Scan for the cell matching the given text and deliver its (X, Y) coordinate at center. 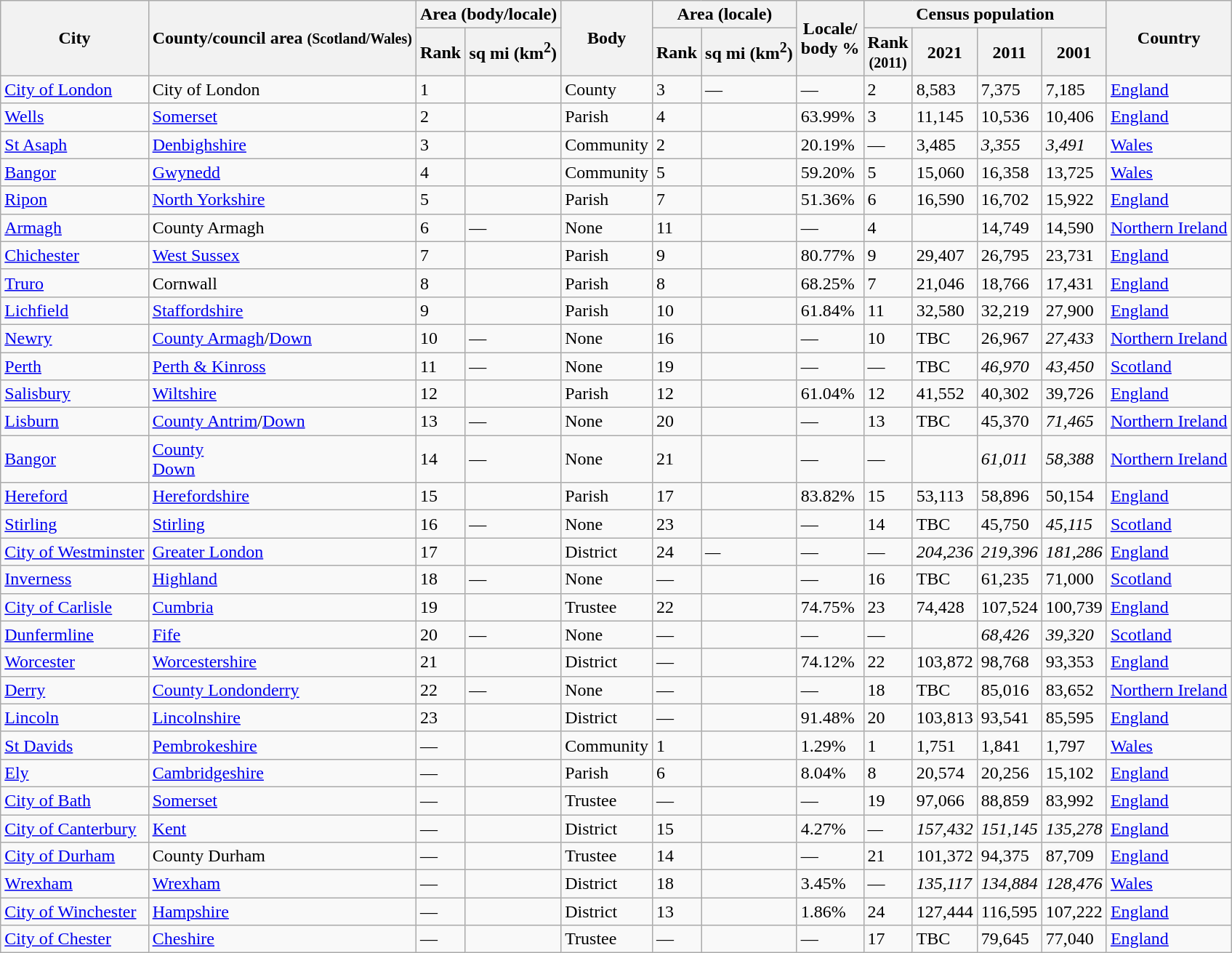
20.19% (830, 145)
39,726 (1074, 394)
Gwynedd (282, 172)
40,302 (1009, 394)
74,428 (945, 607)
97,066 (945, 800)
101,372 (945, 856)
61,235 (1009, 579)
51.36% (830, 200)
County Antrim/Down (282, 422)
45,370 (1009, 422)
City (74, 38)
Area (locale) (724, 15)
Truro (74, 283)
15,102 (1074, 773)
16,702 (1009, 200)
Hampshire (282, 912)
3,485 (945, 145)
Wells (74, 117)
53,113 (945, 496)
68,426 (1009, 635)
135,278 (1074, 828)
135,117 (945, 884)
21,046 (945, 283)
16,358 (1009, 172)
23,731 (1074, 255)
County/council area (Scotland/Wales) (282, 38)
County Armagh (282, 228)
26,967 (1009, 338)
29,407 (945, 255)
7,375 (1009, 89)
Worcestershire (282, 662)
157,432 (945, 828)
Worcester (74, 662)
11,145 (945, 117)
Ripon (74, 200)
16,590 (945, 200)
204,236 (945, 552)
20,574 (945, 773)
City of Westminster (74, 552)
3.45% (830, 884)
Cornwall (282, 283)
County Durham (282, 856)
Salisbury (74, 394)
Lincoln (74, 717)
Lichfield (74, 310)
City of Winchester (74, 912)
27,433 (1074, 338)
Perth (74, 366)
88,859 (1009, 800)
2001 (1074, 52)
61.04% (830, 394)
Census population (985, 15)
61.84% (830, 310)
CountyDown (282, 459)
26,795 (1009, 255)
Body (607, 38)
North Yorkshire (282, 200)
Perth & Kinross (282, 366)
7,185 (1074, 89)
79,645 (1009, 939)
15,060 (945, 172)
32,580 (945, 310)
Newry (74, 338)
59.20% (830, 172)
Derry (74, 690)
27,900 (1074, 310)
87,709 (1074, 856)
128,476 (1074, 884)
Staffordshire (282, 310)
Ely (74, 773)
8,583 (945, 89)
Herefordshire (282, 496)
West Sussex (282, 255)
18,766 (1009, 283)
10,406 (1074, 117)
City of Durham (74, 856)
St Davids (74, 745)
St Asaph (74, 145)
45,115 (1074, 524)
8.04% (830, 773)
127,444 (945, 912)
98,768 (1009, 662)
2011 (1009, 52)
83,652 (1074, 690)
Lisburn (74, 422)
Kent (282, 828)
Dunfermline (74, 635)
83,992 (1074, 800)
219,396 (1009, 552)
4.27% (830, 828)
City of Chester (74, 939)
103,872 (945, 662)
Armagh (74, 228)
City of Carlisle (74, 607)
Highland (282, 579)
71,465 (1074, 422)
County Londonderry (282, 690)
107,222 (1074, 912)
151,145 (1009, 828)
107,524 (1009, 607)
1,841 (1009, 745)
Cumbria (282, 607)
County Armagh/Down (282, 338)
City of Bath (74, 800)
14,749 (1009, 228)
74.12% (830, 662)
Chichester (74, 255)
181,286 (1074, 552)
Cambridgeshire (282, 773)
93,541 (1009, 717)
Fife (282, 635)
93,353 (1074, 662)
Pembrokeshire (282, 745)
Hereford (74, 496)
46,970 (1009, 366)
City of Canterbury (74, 828)
45,750 (1009, 524)
15,922 (1074, 200)
1,751 (945, 745)
74.75% (830, 607)
134,884 (1009, 884)
2021 (945, 52)
85,016 (1009, 690)
43,450 (1074, 366)
103,813 (945, 717)
20,256 (1009, 773)
91.48% (830, 717)
Cheshire (282, 939)
100,739 (1074, 607)
3,491 (1074, 145)
14,590 (1074, 228)
Denbighshire (282, 145)
1,797 (1074, 745)
Locale/body % (830, 38)
50,154 (1074, 496)
68.25% (830, 283)
63.99% (830, 117)
61,011 (1009, 459)
Lincolnshire (282, 717)
Wiltshire (282, 394)
Area (body/locale) (488, 15)
3,355 (1009, 145)
85,595 (1074, 717)
83.82% (830, 496)
94,375 (1009, 856)
32,219 (1009, 310)
Country (1169, 38)
58,388 (1074, 459)
17,431 (1074, 283)
116,595 (1009, 912)
39,320 (1074, 635)
71,000 (1074, 579)
Rank(2011) (888, 52)
Inverness (74, 579)
10,536 (1009, 117)
1.86% (830, 912)
80.77% (830, 255)
Greater London (282, 552)
58,896 (1009, 496)
1.29% (830, 745)
13,725 (1074, 172)
77,040 (1074, 939)
41,552 (945, 394)
County (607, 89)
